From the cell containing the given text, extract its center point as (X, Y) coordinate. 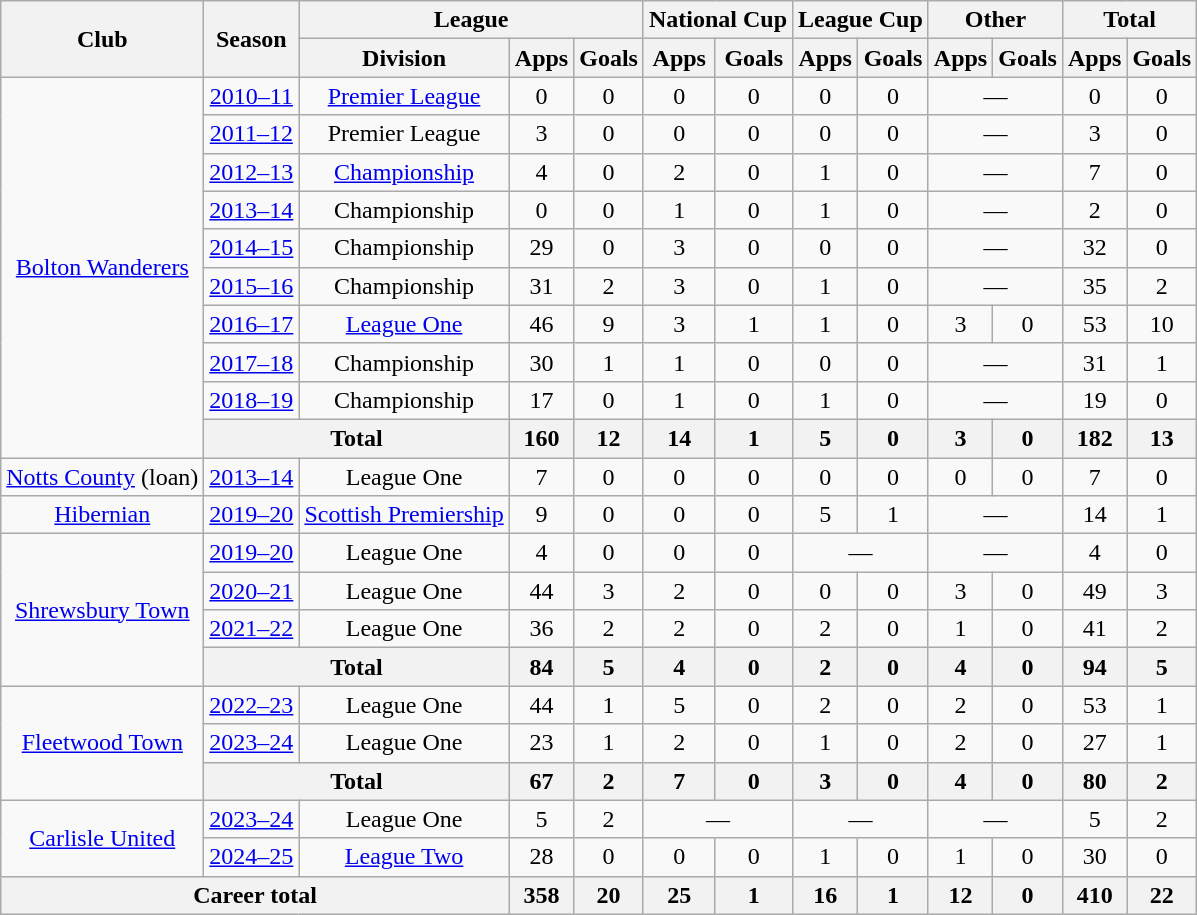
46 (541, 324)
2011–12 (252, 134)
20 (609, 895)
Bolton Wanderers (102, 268)
23 (541, 743)
Season (252, 39)
41 (1094, 629)
2014–15 (252, 248)
2022–23 (252, 705)
35 (1094, 286)
29 (541, 248)
27 (1094, 743)
94 (1094, 667)
49 (1094, 591)
League Cup (861, 20)
22 (1162, 895)
Other (995, 20)
Division (404, 58)
Fleetwood Town (102, 743)
2010–11 (252, 96)
2015–16 (252, 286)
Notts County (loan) (102, 477)
13 (1162, 438)
32 (1094, 248)
358 (541, 895)
2024–25 (252, 857)
36 (541, 629)
Club (102, 39)
17 (541, 400)
League (472, 20)
2021–22 (252, 629)
84 (541, 667)
Scottish Premiership (404, 515)
10 (1162, 324)
182 (1094, 438)
2012–13 (252, 172)
160 (541, 438)
28 (541, 857)
410 (1094, 895)
2018–19 (252, 400)
2016–17 (252, 324)
National Cup (718, 20)
League Two (404, 857)
2020–21 (252, 591)
Career total (256, 895)
16 (826, 895)
2017–18 (252, 362)
80 (1094, 781)
67 (541, 781)
25 (679, 895)
Shrewsbury Town (102, 610)
19 (1094, 400)
Hibernian (102, 515)
Carlisle United (102, 838)
